Provide the (x, y) coordinate of the cell's center where the given text is located.  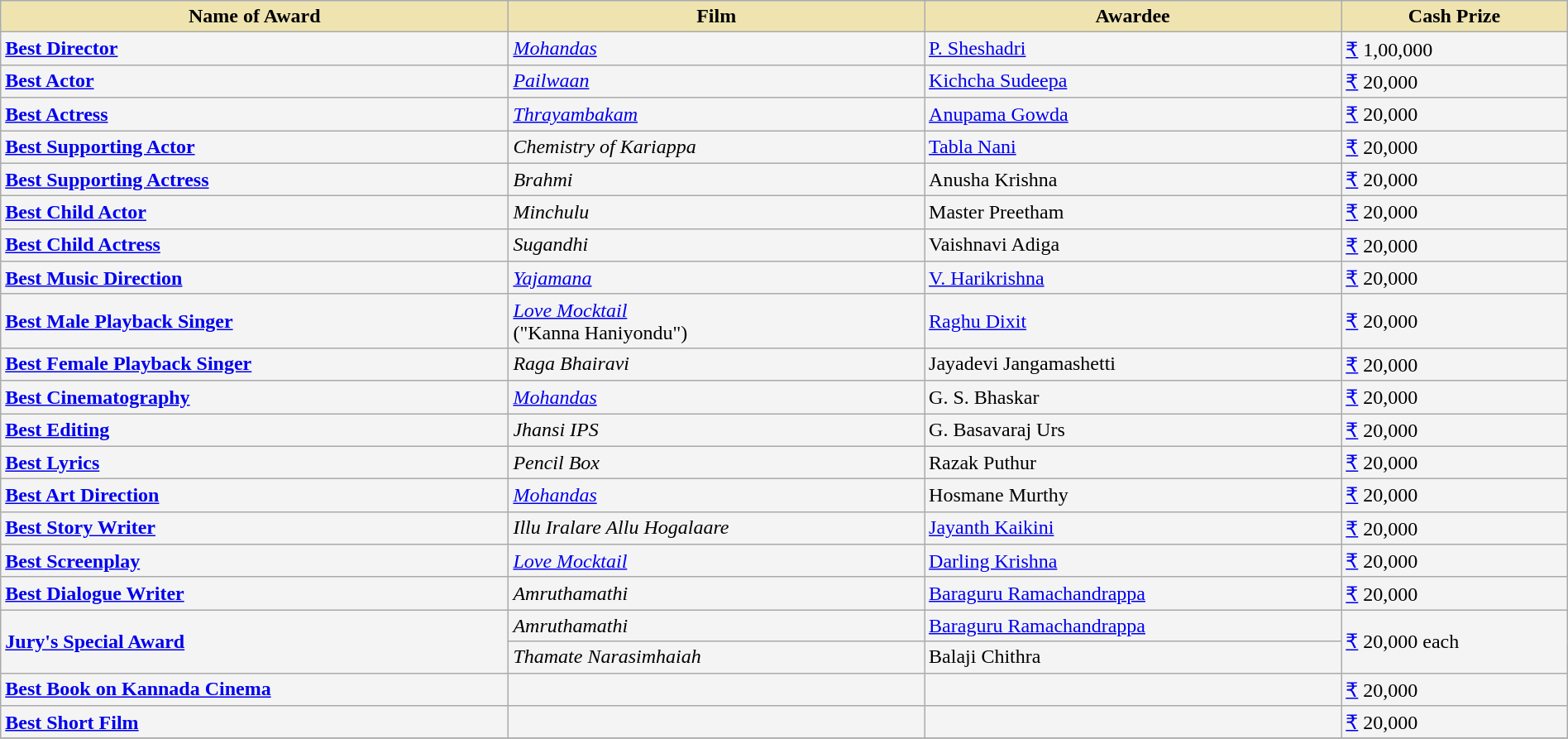
Best Director (255, 49)
Master Preetham (1133, 213)
Best Screenplay (255, 561)
G. S. Bhaskar (1133, 397)
Illu Iralare Allu Hogalaare (716, 528)
Best Child Actor (255, 213)
Minchulu (716, 213)
Best Dialogue Writer (255, 593)
Anupama Gowda (1133, 114)
Best Short Film (255, 722)
Jayanth Kaikini (1133, 528)
Sugandhi (716, 245)
Thamate Narasimhaiah (716, 657)
Best Art Direction (255, 496)
Hosmane Murthy (1133, 496)
Love Mocktail (716, 561)
Raga Bhairavi (716, 364)
Best Female Playback Singer (255, 364)
₹ 20,000 each (1454, 641)
G. Basavaraj Urs (1133, 430)
Best Music Direction (255, 278)
Kichcha Sudeepa (1133, 81)
Yajamana (716, 278)
V. Harikrishna (1133, 278)
Darling Krishna (1133, 561)
Best Child Actress (255, 245)
Best Book on Kannada Cinema (255, 689)
Jury's Special Award (255, 641)
₹ 1,00,000 (1454, 49)
Tabla Nani (1133, 147)
Best Actor (255, 81)
Jayadevi Jangamashetti (1133, 364)
Name of Award (255, 17)
Best Supporting Actor (255, 147)
Best Supporting Actress (255, 180)
Film (716, 17)
Best Editing (255, 430)
Cash Prize (1454, 17)
Razak Puthur (1133, 463)
Awardee (1133, 17)
Pencil Box (716, 463)
Thrayambakam (716, 114)
Chemistry of Kariappa (716, 147)
Balaji Chithra (1133, 657)
Best Cinematography (255, 397)
Love Mocktail("Kanna Haniyondu") (716, 321)
Vaishnavi Adiga (1133, 245)
Best Actress (255, 114)
P. Sheshadri (1133, 49)
Best Lyrics (255, 463)
Jhansi IPS (716, 430)
Raghu Dixit (1133, 321)
Best Male Playback Singer (255, 321)
Anusha Krishna (1133, 180)
Best Story Writer (255, 528)
Brahmi (716, 180)
Pailwaan (716, 81)
